Determine the (X, Y) coordinate at the center of the cell enclosing the given text.  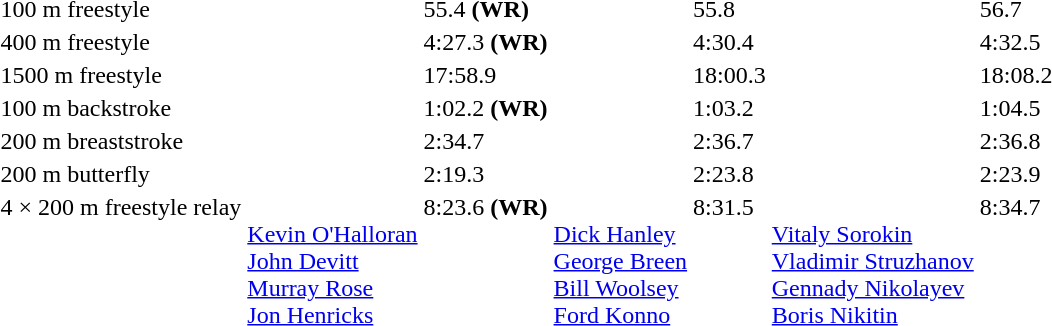
2:23.8 (730, 174)
18:00.3 (730, 75)
4:27.3 (WR) (486, 42)
4:30.4 (730, 42)
17:58.9 (486, 75)
2:34.7 (486, 141)
1:03.2 (730, 108)
1:02.2 (WR) (486, 108)
2:19.3 (486, 174)
2:36.7 (730, 141)
